Output the (X, Y) coordinate of the center of the cell containing the given text.  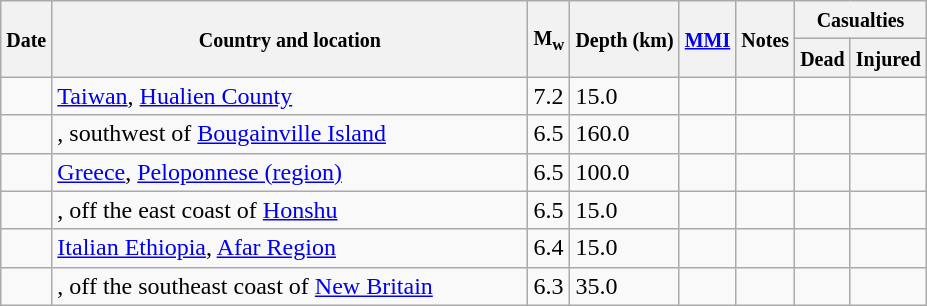
Taiwan, Hualien County (290, 96)
6.3 (549, 286)
Dead (823, 58)
Italian Ethiopia, Afar Region (290, 248)
Country and location (290, 39)
Depth (km) (624, 39)
100.0 (624, 172)
6.4 (549, 248)
, off the southeast coast of New Britain (290, 286)
Casualties (861, 20)
Greece, Peloponnese (region) (290, 172)
, off the east coast of Honshu (290, 210)
Date (26, 39)
Mw (549, 39)
Injured (888, 58)
7.2 (549, 96)
35.0 (624, 286)
Notes (766, 39)
MMI (708, 39)
160.0 (624, 134)
, southwest of Bougainville Island (290, 134)
